Output the (X, Y) coordinate of the center of the cell containing the given text.  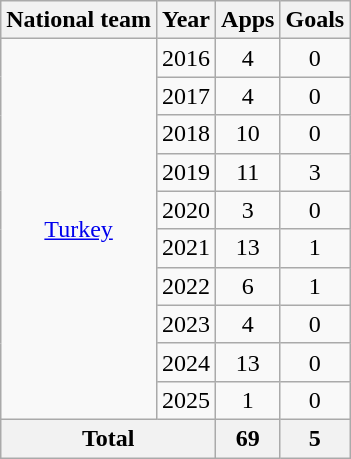
Goals (315, 20)
5 (315, 438)
2022 (186, 286)
2018 (186, 134)
2020 (186, 210)
2023 (186, 324)
11 (248, 172)
Apps (248, 20)
2021 (186, 248)
10 (248, 134)
69 (248, 438)
National team (79, 20)
2016 (186, 58)
2017 (186, 96)
2024 (186, 362)
2019 (186, 172)
Total (108, 438)
2025 (186, 400)
Turkey (79, 230)
Year (186, 20)
6 (248, 286)
